From the cell containing the given text, extract its center point as [X, Y] coordinate. 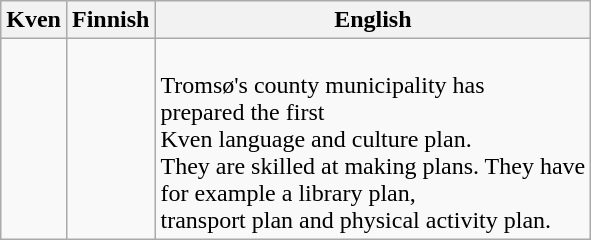
Finnish [110, 20]
English [373, 20]
Kven [34, 20]
